Locate the cell with the specified text and output its (x, y) center coordinate. 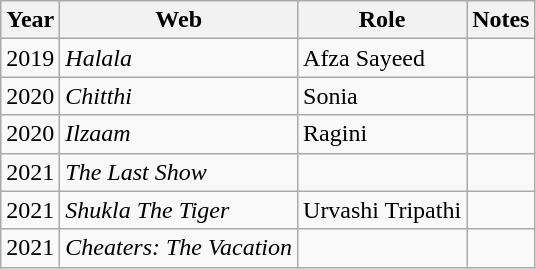
Notes (501, 20)
Shukla The Tiger (179, 210)
Ilzaam (179, 134)
Afza Sayeed (382, 58)
Chitthi (179, 96)
Role (382, 20)
The Last Show (179, 172)
Web (179, 20)
2019 (30, 58)
Sonia (382, 96)
Year (30, 20)
Cheaters: The Vacation (179, 248)
Halala (179, 58)
Ragini (382, 134)
Urvashi Tripathi (382, 210)
